Return the [X, Y] coordinate for the center point of the cell that contains the specified text.  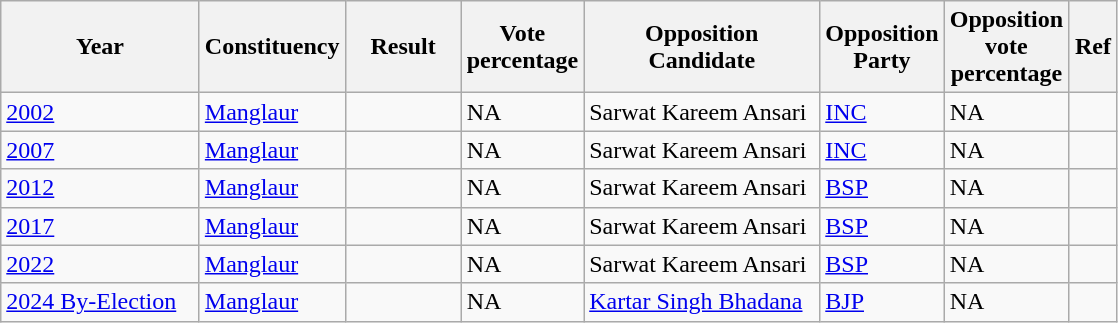
Result [403, 47]
2022 [100, 264]
Opposition vote percentage [1006, 47]
2002 [100, 112]
2017 [100, 226]
BJP [882, 302]
Vote percentage [522, 47]
Ref [1094, 47]
2012 [100, 188]
2007 [100, 150]
Constituency [272, 47]
Kartar Singh Bhadana [702, 302]
2024 By-Election [100, 302]
Opposition Party [882, 47]
Year [100, 47]
Opposition Candidate [702, 47]
